Identify which cell holds the provided text, then report its (X, Y) central coordinate. 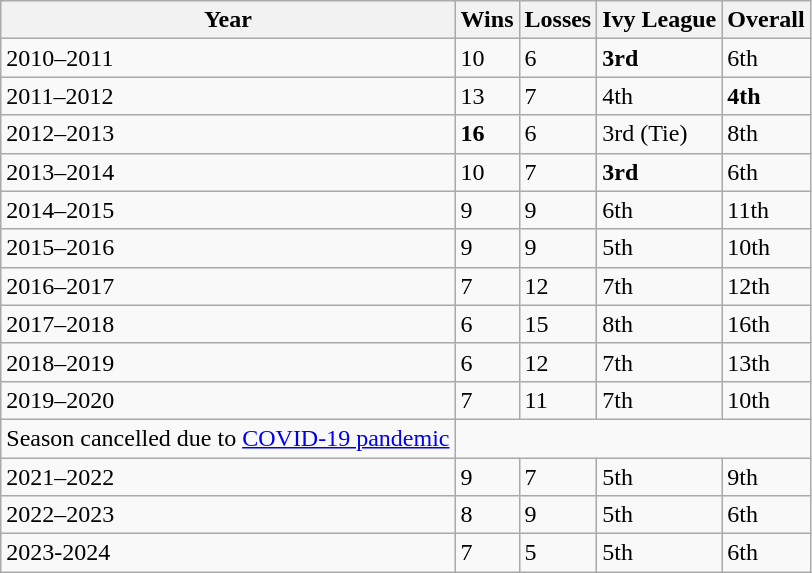
2010–2011 (228, 58)
Losses (558, 20)
2016–2017 (228, 286)
2011–2012 (228, 96)
Year (228, 20)
Season cancelled due to COVID-19 pandemic (228, 438)
15 (558, 324)
2012–2013 (228, 134)
2015–2016 (228, 248)
3rd (Tie) (660, 134)
11 (558, 400)
2017–2018 (228, 324)
2023-2024 (228, 553)
Ivy League (660, 20)
12th (766, 286)
2019–2020 (228, 400)
2018–2019 (228, 362)
11th (766, 210)
2013–2014 (228, 172)
16th (766, 324)
9th (766, 477)
13th (766, 362)
2021–2022 (228, 477)
2014–2015 (228, 210)
Wins (487, 20)
2022–2023 (228, 515)
16 (487, 134)
8 (487, 515)
5 (558, 553)
13 (487, 96)
Overall (766, 20)
